Pinpoint the cell where the given text exists, returning its (X, Y) midpoint coordinate. 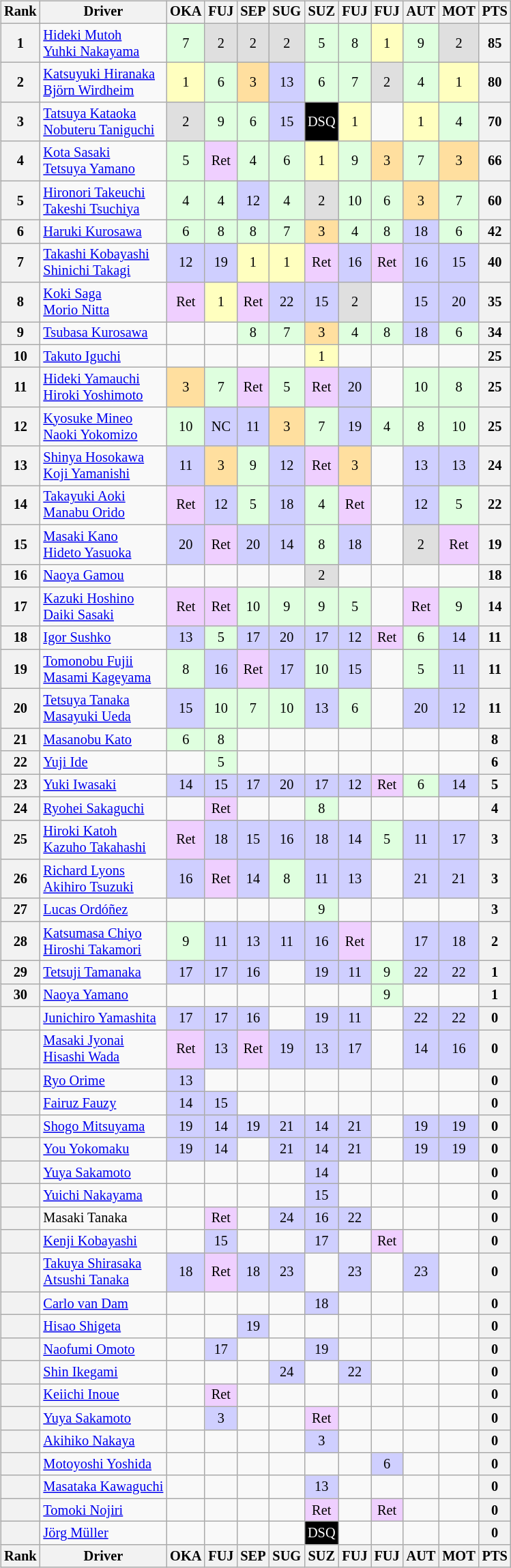
Tsubasa Kurosawa (104, 334)
Masaki Tanaka (104, 1218)
85 (495, 43)
66 (495, 161)
Hiroki Katoh Kazuho Takahashi (104, 840)
80 (495, 83)
34 (495, 334)
Hisao Shigeta (104, 1327)
Junichiro Yamashita (104, 1018)
Yuki Iwasaki (104, 786)
Tetsuji Tamanaka (104, 973)
Takuya Shirasaka Atsushi Tanaka (104, 1273)
Yuji Ide (104, 763)
Lucas Ordóñez (104, 910)
Tetsuya Tanaka Masayuki Ueda (104, 709)
27 (20, 910)
Kyosuke Mineo Naoki Yokomizo (104, 427)
29 (20, 973)
Katsumasa Chiyo Hiroshi Takamori (104, 941)
Jörg Müller (104, 1533)
Shinya Hosokawa Koji Yamanishi (104, 466)
Haruki Kurosawa (104, 232)
Keiichi Inoue (104, 1395)
Naoya Yamano (104, 995)
26 (20, 879)
Carlo van Dam (104, 1303)
Yuichi Nakayama (104, 1196)
Kazuki Hoshino Daiki Sasaki (104, 607)
Hideki Mutoh Yuhki Nakayama (104, 43)
Motoyoshi Yoshida (104, 1464)
40 (495, 263)
35 (495, 302)
Takashi Kobayashi Shinichi Takagi (104, 263)
30 (20, 995)
You Yokomaku (104, 1149)
Kota Sasaki Tetsuya Yamano (104, 161)
Igor Sushko (104, 638)
Hideki Yamauchi Hiroki Yoshimoto (104, 387)
Tatsuya Kataoka Nobuteru Taniguchi (104, 122)
Tomonobu Fujii Masami Kageyama (104, 669)
Shin Ikegami (104, 1372)
42 (495, 232)
Naoya Gamou (104, 576)
Kenji Kobayashi (104, 1241)
Ryohei Sakaguchi (104, 808)
Tomoki Nojiri (104, 1510)
Richard Lyons Akihiro Tsuzuki (104, 879)
Takayuki Aoki Manabu Orido (104, 505)
Masaki Jyonai Hisashi Wada (104, 1050)
Masanobu Kato (104, 739)
NC (221, 427)
Masataka Kawaguchi (104, 1487)
Naofumi Omoto (104, 1350)
Ryo Orime (104, 1080)
Takuto Iguchi (104, 356)
Hironori Takeuchi Takeshi Tsuchiya (104, 201)
70 (495, 122)
Fairuz Fauzy (104, 1104)
Shogo Mitsuyama (104, 1127)
Akihiko Nakaya (104, 1441)
Masaki Kano Hideto Yasuoka (104, 544)
28 (20, 941)
60 (495, 201)
Koki Saga Morio Nitta (104, 302)
Katsuyuki Hiranaka Björn Wirdheim (104, 83)
